Identify which cell holds the provided text, then report its [X, Y] central coordinate. 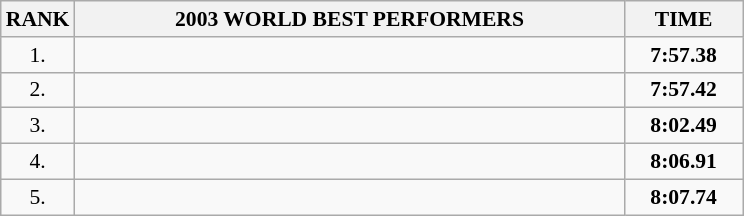
RANK [38, 19]
8:07.74 [684, 197]
2. [38, 90]
5. [38, 197]
7:57.42 [684, 90]
2003 WORLD BEST PERFORMERS [349, 19]
TIME [684, 19]
1. [38, 55]
8:06.91 [684, 162]
8:02.49 [684, 126]
4. [38, 162]
3. [38, 126]
7:57.38 [684, 55]
